Capture the cell that displays the provided text and extract its [x, y] central coordinate. 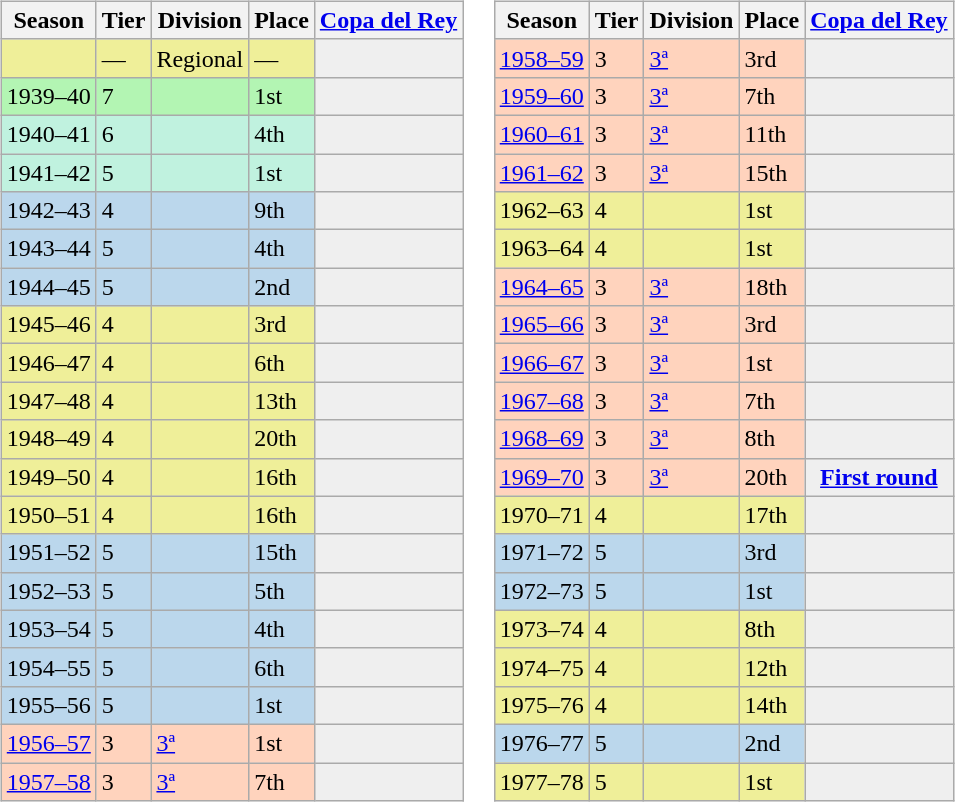
1955–56 [48, 705]
1971–72 [542, 553]
14th [772, 705]
1970–71 [542, 515]
5th [282, 591]
1943–44 [48, 249]
1942–43 [48, 211]
1952–53 [48, 591]
1953–54 [48, 629]
11th [772, 134]
1951–52 [48, 553]
1967–68 [542, 401]
1944–45 [48, 287]
1940–41 [48, 134]
1972–73 [542, 591]
1958–59 [542, 58]
6 [124, 134]
1977–78 [542, 781]
1945–46 [48, 325]
1975–76 [542, 705]
1976–77 [542, 743]
1960–61 [542, 134]
1963–64 [542, 249]
1965–66 [542, 325]
1968–69 [542, 439]
1974–75 [542, 667]
7 [124, 96]
Regional [200, 58]
1961–62 [542, 173]
13th [282, 401]
12th [772, 667]
1959–60 [542, 96]
1950–51 [48, 515]
1948–49 [48, 439]
1956–57 [48, 743]
17th [772, 515]
1939–40 [48, 96]
1969–70 [542, 477]
First round [879, 477]
9th [282, 211]
1941–42 [48, 173]
1947–48 [48, 401]
1966–67 [542, 363]
1949–50 [48, 477]
1954–55 [48, 667]
1962–63 [542, 211]
1946–47 [48, 363]
1957–58 [48, 781]
1964–65 [542, 287]
18th [772, 287]
1973–74 [542, 629]
